Capture the cell that displays the provided text and extract its [x, y] central coordinate. 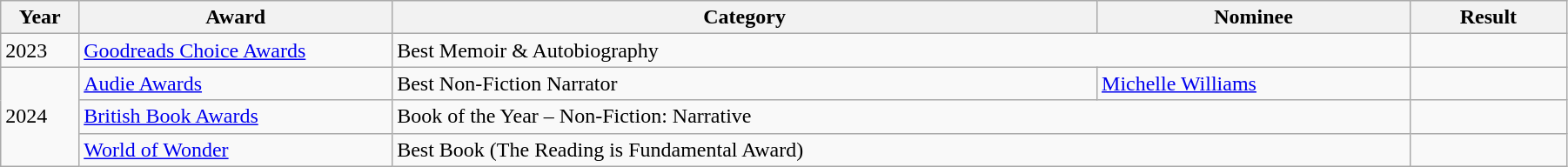
Award [236, 17]
Goodreads Choice Awards [236, 50]
Best Book (The Reading is Fundamental Award) [901, 150]
Nominee [1254, 17]
World of Wonder [236, 150]
2024 [40, 117]
Category [745, 17]
Best Non-Fiction Narrator [745, 83]
Best Memoir & Autobiography [901, 50]
2023 [40, 50]
Audie Awards [236, 83]
Year [40, 17]
British Book Awards [236, 117]
Michelle Williams [1254, 83]
Result [1488, 17]
Book of the Year – Non-Fiction: Narrative [901, 117]
